Return (X, Y) of the center of cell containing provided text 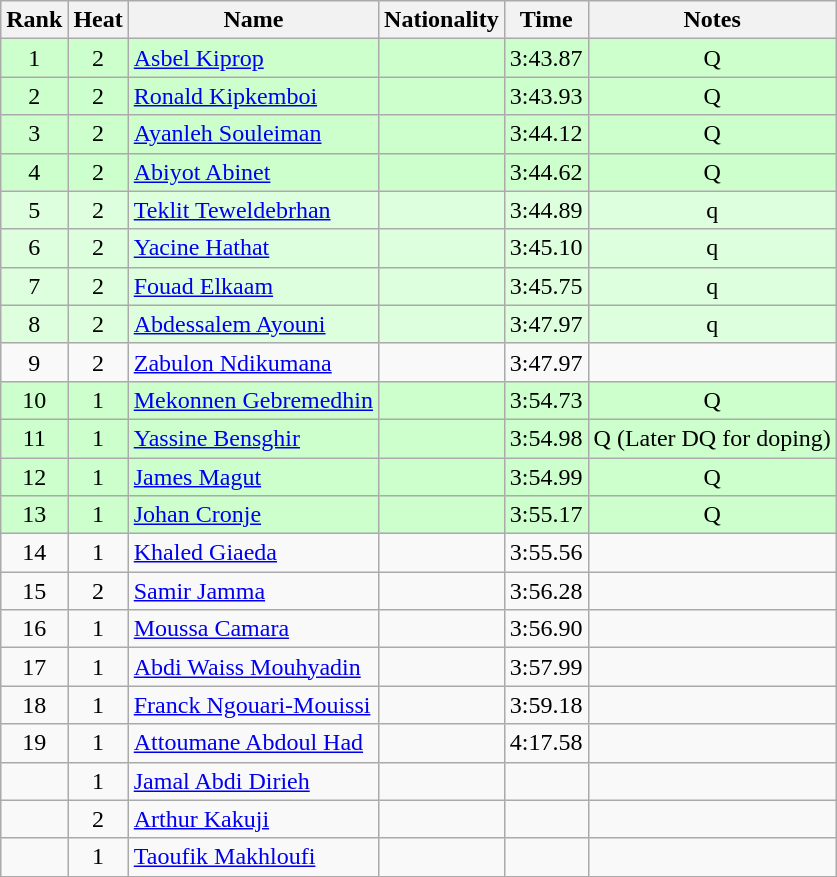
Jamal Abdi Dirieh (253, 781)
7 (34, 286)
3:59.18 (546, 705)
11 (34, 438)
Fouad Elkaam (253, 286)
3:44.89 (546, 210)
12 (34, 477)
15 (34, 591)
3:54.99 (546, 477)
Mekonnen Gebremedhin (253, 400)
8 (34, 324)
3:54.98 (546, 438)
Heat (98, 20)
3:44.62 (546, 172)
Abdessalem Ayouni (253, 324)
13 (34, 515)
3 (34, 134)
Notes (712, 20)
18 (34, 705)
Yacine Hathat (253, 248)
Taoufik Makhloufi (253, 857)
10 (34, 400)
Khaled Giaeda (253, 553)
Abdi Waiss Mouhyadin (253, 667)
14 (34, 553)
Ayanleh Souleiman (253, 134)
3:43.93 (546, 96)
3:44.12 (546, 134)
James Magut (253, 477)
Franck Ngouari-Mouissi (253, 705)
Yassine Bensghir (253, 438)
Ronald Kipkemboi (253, 96)
4 (34, 172)
9 (34, 362)
3:45.75 (546, 286)
Nationality (442, 20)
Samir Jamma (253, 591)
Q (Later DQ for doping) (712, 438)
Asbel Kiprop (253, 58)
16 (34, 629)
3:54.73 (546, 400)
Rank (34, 20)
3:56.28 (546, 591)
3:43.87 (546, 58)
3:55.56 (546, 553)
6 (34, 248)
Name (253, 20)
Abiyot Abinet (253, 172)
Moussa Camara (253, 629)
3:45.10 (546, 248)
19 (34, 743)
4:17.58 (546, 743)
Zabulon Ndikumana (253, 362)
Arthur Kakuji (253, 819)
Attoumane Abdoul Had (253, 743)
3:55.17 (546, 515)
5 (34, 210)
Teklit Teweldebrhan (253, 210)
3:57.99 (546, 667)
Johan Cronje (253, 515)
17 (34, 667)
3:56.90 (546, 629)
Time (546, 20)
